Return the [x, y] coordinate for the center point of the cell that contains the specified text.  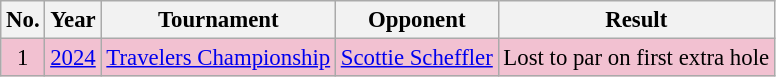
Lost to par on first extra hole [636, 58]
Scottie Scheffler [416, 58]
Travelers Championship [218, 58]
Result [636, 20]
Opponent [416, 20]
1 [23, 58]
2024 [73, 58]
Year [73, 20]
No. [23, 20]
Tournament [218, 20]
